Identify which cell holds the provided text, then report its (X, Y) central coordinate. 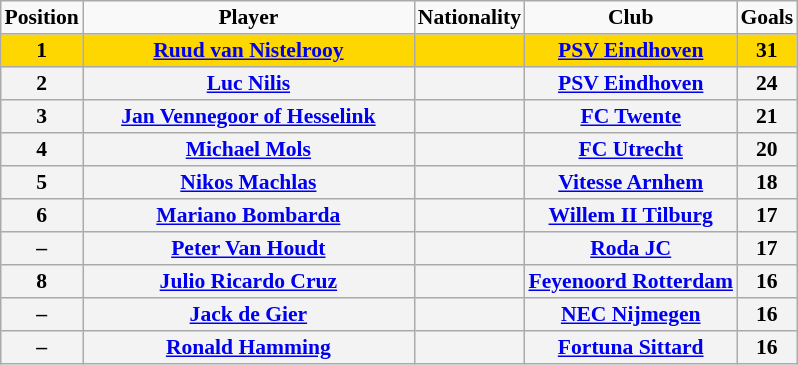
Luc Nilis (249, 84)
Mariano Bombarda (249, 216)
Vitesse Arnhem (631, 182)
21 (767, 116)
Jan Vennegoor of Hesselink (249, 116)
18 (767, 182)
4 (42, 150)
Nikos Machlas (249, 182)
31 (767, 50)
Club (631, 18)
NEC Nijmegen (631, 314)
Peter Van Houdt (249, 248)
Goals (767, 18)
Ronald Hamming (249, 348)
Willem II Tilburg (631, 216)
Nationality (470, 18)
FC Twente (631, 116)
2 (42, 84)
Ruud van Nistelrooy (249, 50)
3 (42, 116)
Roda JC (631, 248)
Feyenoord Rotterdam (631, 282)
Julio Ricardo Cruz (249, 282)
Jack de Gier (249, 314)
20 (767, 150)
6 (42, 216)
FC Utrecht (631, 150)
24 (767, 84)
Fortuna Sittard (631, 348)
8 (42, 282)
Player (249, 18)
Position (42, 18)
1 (42, 50)
Michael Mols (249, 150)
5 (42, 182)
